Identify which cell holds the provided text, then report its (X, Y) central coordinate. 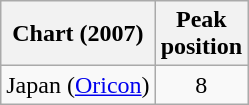
Peakposition (201, 34)
Japan (Oricon) (78, 85)
8 (201, 85)
Chart (2007) (78, 34)
